Detect which cell encompasses the target text, then output its (x, y) center coordinate. 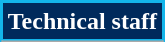
Technical staff (83, 22)
